Return the [X, Y] coordinate for the center point of the cell that contains the specified text.  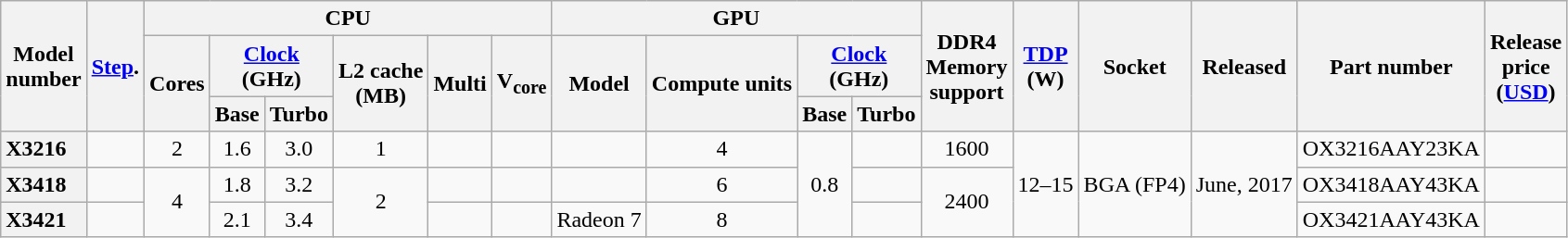
Socket [1135, 67]
L2 cache(MB) [380, 83]
CPU [349, 19]
6 [721, 184]
1 [380, 149]
0.8 [825, 184]
X3216 [44, 149]
Modelnumber [44, 67]
Part number [1391, 67]
2.1 [237, 219]
Compute units [721, 83]
Released [1244, 67]
X3418 [44, 184]
1600 [966, 149]
12–15 [1046, 184]
Multi [460, 83]
TDP(W) [1046, 67]
8 [721, 219]
GPU [736, 19]
BGA (FP4) [1135, 184]
2400 [966, 202]
Step. [115, 67]
Vcore [521, 83]
OX3421AAY43KA [1391, 219]
Releaseprice(USD) [1525, 67]
X3421 [44, 219]
OX3418AAY43KA [1391, 184]
Radeon 7 [599, 219]
OX3216AAY23KA [1391, 149]
3.0 [299, 149]
3.2 [299, 184]
1.6 [237, 149]
1.8 [237, 184]
3.4 [299, 219]
June, 2017 [1244, 184]
Cores [178, 83]
DDR4Memorysupport [966, 67]
Model [599, 83]
